Detect which cell encompasses the target text, then output its (X, Y) center coordinate. 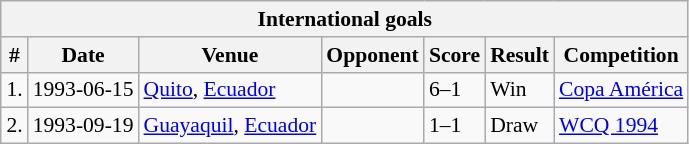
Opponent (372, 55)
WCQ 1994 (621, 126)
Quito, Ecuador (230, 90)
1993-06-15 (84, 90)
# (14, 55)
Venue (230, 55)
Result (520, 55)
Date (84, 55)
International goals (344, 19)
1–1 (454, 126)
1. (14, 90)
1993-09-19 (84, 126)
Competition (621, 55)
Guayaquil, Ecuador (230, 126)
Draw (520, 126)
Score (454, 55)
Copa América (621, 90)
6–1 (454, 90)
2. (14, 126)
Win (520, 90)
